Provide the (X, Y) coordinate of the cell's center where the given text is located.  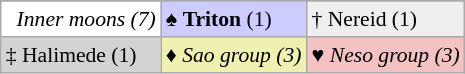
‡ Halimede (1) (81, 54)
♦ Sao group (3) (234, 54)
† Nereid (1) (385, 19)
♥ Neso group (3) (385, 54)
Inner moons (7) (81, 19)
♠ Triton (1) (234, 19)
